Scan for the cell matching the given text and deliver its (x, y) coordinate at center. 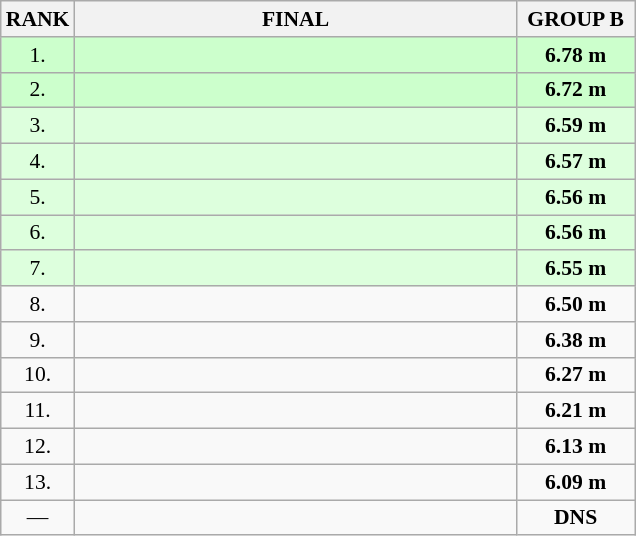
4. (38, 162)
RANK (38, 19)
5. (38, 197)
10. (38, 375)
6.21 m (576, 411)
6.50 m (576, 304)
6.55 m (576, 269)
GROUP B (576, 19)
6.78 m (576, 55)
6.57 m (576, 162)
6.09 m (576, 482)
— (38, 518)
8. (38, 304)
2. (38, 90)
11. (38, 411)
3. (38, 126)
6.27 m (576, 375)
6.59 m (576, 126)
1. (38, 55)
6. (38, 233)
6.13 m (576, 447)
DNS (576, 518)
9. (38, 340)
6.72 m (576, 90)
12. (38, 447)
13. (38, 482)
6.38 m (576, 340)
7. (38, 269)
FINAL (295, 19)
